Capture the cell that displays the provided text and extract its [X, Y] central coordinate. 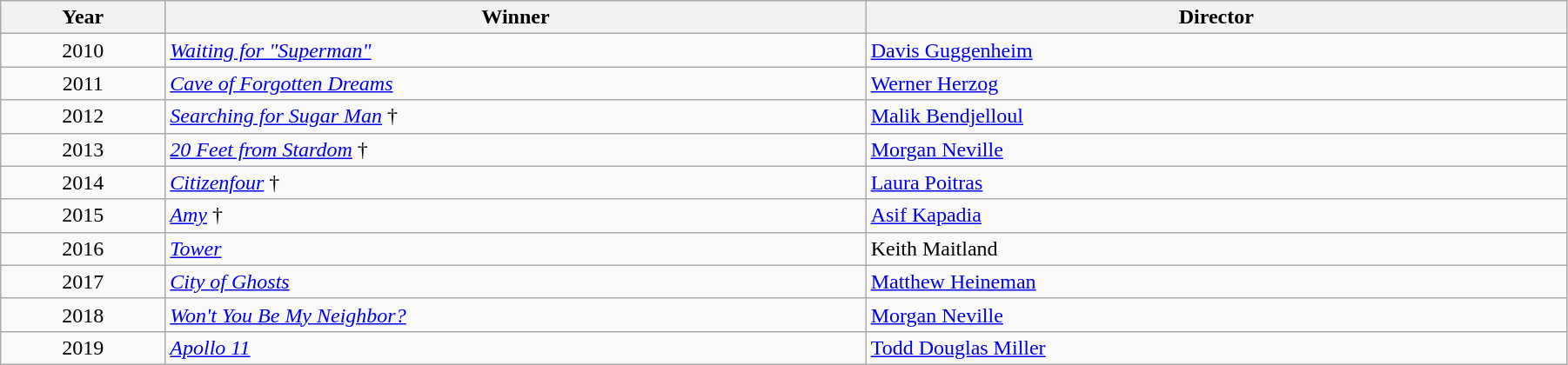
Searching for Sugar Man † [515, 116]
Waiting for "Superman" [515, 50]
Winner [515, 17]
2013 [84, 149]
2014 [84, 182]
2010 [84, 50]
Matthew Heineman [1216, 282]
Todd Douglas Miller [1216, 348]
Director [1216, 17]
Year [84, 17]
2016 [84, 249]
Laura Poitras [1216, 182]
2018 [84, 315]
2017 [84, 282]
Asif Kapadia [1216, 216]
Malik Bendjelloul [1216, 116]
2019 [84, 348]
20 Feet from Stardom † [515, 149]
2015 [84, 216]
City of Ghosts [515, 282]
Amy † [515, 216]
Apollo 11 [515, 348]
2012 [84, 116]
Davis Guggenheim [1216, 50]
Werner Herzog [1216, 83]
Won't You Be My Neighbor? [515, 315]
Tower [515, 249]
2011 [84, 83]
Cave of Forgotten Dreams [515, 83]
Keith Maitland [1216, 249]
Citizenfour † [515, 182]
